Capture the cell that displays the provided text and extract its (x, y) central coordinate. 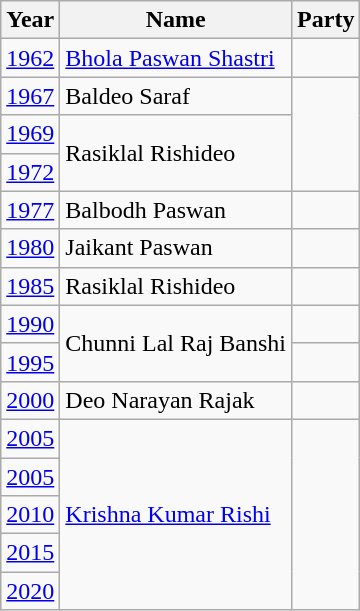
Jaikant Paswan (176, 248)
Name (176, 20)
1977 (30, 210)
2015 (30, 553)
1967 (30, 96)
Baldeo Saraf (176, 96)
1995 (30, 362)
Balbodh Paswan (176, 210)
1985 (30, 286)
Deo Narayan Rajak (176, 400)
Krishna Kumar Rishi (176, 514)
1972 (30, 172)
Party (326, 20)
Chunni Lal Raj Banshi (176, 343)
Year (30, 20)
1962 (30, 58)
2020 (30, 591)
1980 (30, 248)
Bhola Paswan Shastri (176, 58)
2000 (30, 400)
1969 (30, 134)
2010 (30, 515)
1990 (30, 324)
